Return the [X, Y] coordinate for the center point of the cell that contains the specified text.  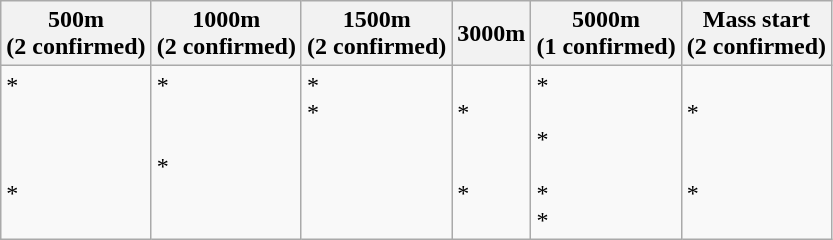
500m(2 confirmed) [76, 34]
Mass start(2 confirmed) [756, 34]
5000m(1 confirmed) [606, 34]
1500m(2 confirmed) [376, 34]
3000m [492, 34]
1000m(2 confirmed) [226, 34]
* * * * [606, 152]
